Extract the (x, y) coordinate from the center of the cell holding the provided text.  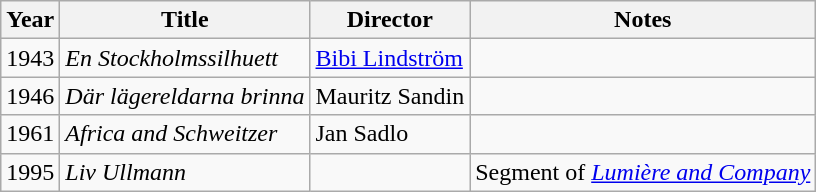
Notes (643, 20)
Africa and Schweitzer (185, 134)
En Stockholmssilhuett (185, 58)
Director (390, 20)
1995 (30, 172)
Segment of Lumière and Company (643, 172)
1961 (30, 134)
1946 (30, 96)
Bibi Lindström (390, 58)
Jan Sadlo (390, 134)
Liv Ullmann (185, 172)
Title (185, 20)
Mauritz Sandin (390, 96)
Year (30, 20)
1943 (30, 58)
Där lägereldarna brinna (185, 96)
